Locate the cell with the specified text and output its [x, y] center coordinate. 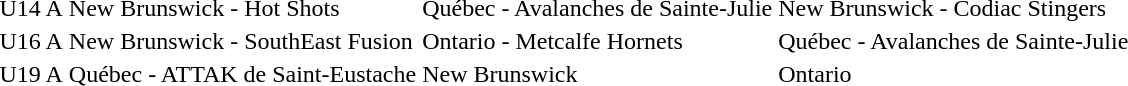
Ontario - Metcalfe Hornets [598, 41]
New Brunswick - SouthEast Fusion [242, 41]
